Output the (x, y) coordinate of the center of the cell containing the given text.  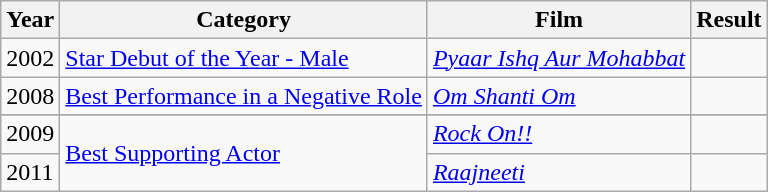
Raajneeti (558, 172)
Pyaar Ishq Aur Mohabbat (558, 58)
Category (244, 20)
Best Performance in a Negative Role (244, 96)
Best Supporting Actor (244, 153)
Year (30, 20)
2009 (30, 134)
Result (729, 20)
Film (558, 20)
Rock On!! (558, 134)
2002 (30, 58)
Star Debut of the Year - Male (244, 58)
2008 (30, 96)
2011 (30, 172)
Om Shanti Om (558, 96)
